Provide the (x, y) coordinate of the cell's center where the given text is located.  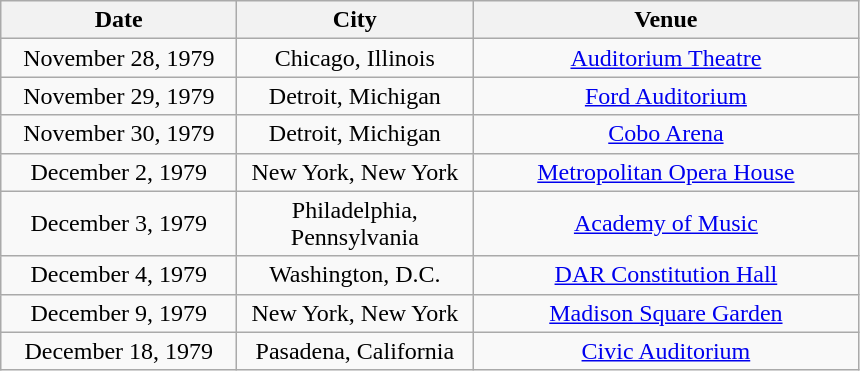
December 4, 1979 (119, 275)
Academy of Music (666, 224)
Civic Auditorium (666, 351)
December 3, 1979 (119, 224)
Venue (666, 20)
Date (119, 20)
DAR Constitution Hall (666, 275)
Metropolitan Opera House (666, 172)
November 29, 1979 (119, 96)
Ford Auditorium (666, 96)
Madison Square Garden (666, 313)
Pasadena, California (355, 351)
November 28, 1979 (119, 58)
December 18, 1979 (119, 351)
December 9, 1979 (119, 313)
City (355, 20)
Philadelphia, Pennsylvania (355, 224)
Chicago, Illinois (355, 58)
November 30, 1979 (119, 134)
December 2, 1979 (119, 172)
Cobo Arena (666, 134)
Washington, D.C. (355, 275)
Auditorium Theatre (666, 58)
